Locate the cell with the specified text and output its [X, Y] center coordinate. 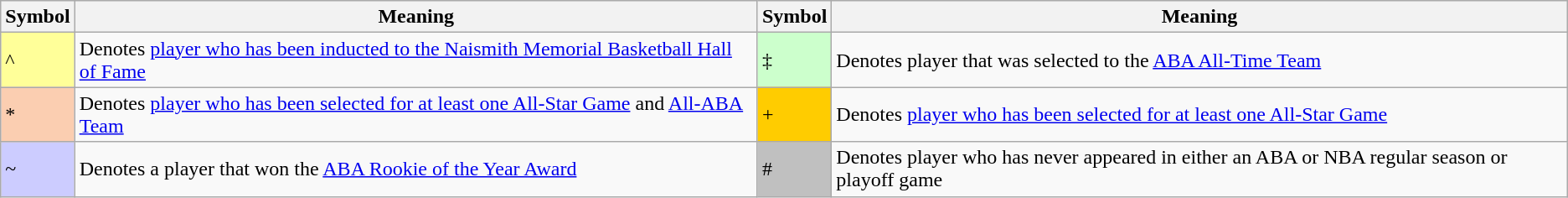
# [794, 169]
Denotes player that was selected to the ABA All-Time Team [1199, 60]
Denotes player who has been selected for at least one All-Star Game and All-ABA Team [415, 114]
‡ [794, 60]
Denotes player who has been inducted to the Naismith Memorial Basketball Hall of Fame [415, 60]
Denotes player who has been selected for at least one All-Star Game [1199, 114]
^ [38, 60]
Denotes a player that won the ABA Rookie of the Year Award [415, 169]
+ [794, 114]
~ [38, 169]
Denotes player who has never appeared in either an ABA or NBA regular season or playoff game [1199, 169]
* [38, 114]
